Extract the [x, y] coordinate from the center of the cell holding the provided text.  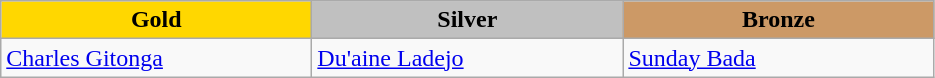
Charles Gitonga [156, 58]
Bronze [778, 20]
Du'aine Ladejo [468, 58]
Sunday Bada [778, 58]
Silver [468, 20]
Gold [156, 20]
